Return (x, y) of the center of cell containing provided text 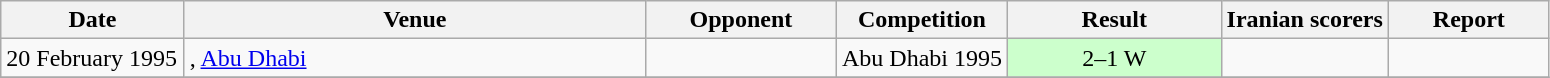
20 February 1995 (93, 58)
Abu Dhabi 1995 (922, 58)
Date (93, 20)
Report (1468, 20)
Iranian scorers (1304, 20)
Result (1114, 20)
2–1 W (1114, 58)
Competition (922, 20)
, Abu Dhabi (414, 58)
Opponent (740, 20)
Venue (414, 20)
